For the text-containing cell, return its midpoint in [x, y] coordinate format. 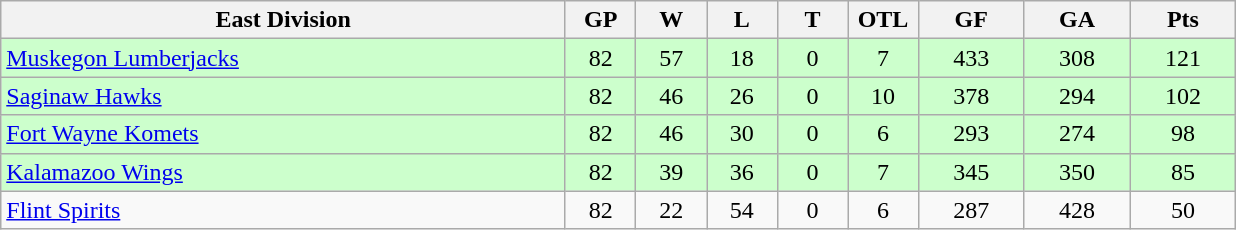
OTL [884, 20]
36 [742, 172]
274 [1077, 134]
GP [600, 20]
85 [1183, 172]
39 [672, 172]
18 [742, 58]
54 [742, 210]
East Division [284, 20]
GF [971, 20]
Fort Wayne Komets [284, 134]
345 [971, 172]
Saginaw Hawks [284, 96]
GA [1077, 20]
50 [1183, 210]
433 [971, 58]
L [742, 20]
378 [971, 96]
350 [1077, 172]
293 [971, 134]
Pts [1183, 20]
98 [1183, 134]
30 [742, 134]
22 [672, 210]
W [672, 20]
287 [971, 210]
Muskegon Lumberjacks [284, 58]
428 [1077, 210]
57 [672, 58]
102 [1183, 96]
10 [884, 96]
Kalamazoo Wings [284, 172]
Flint Spirits [284, 210]
294 [1077, 96]
308 [1077, 58]
T [812, 20]
121 [1183, 58]
26 [742, 96]
